Locate the cell with the specified text and output its (X, Y) center coordinate. 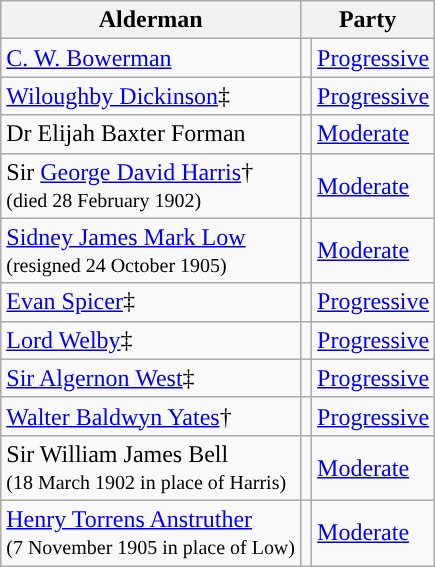
Lord Welby‡ (151, 340)
Sir William James Bell(18 March 1902 in place of Harris) (151, 468)
Sir Algernon West‡ (151, 378)
Dr Elijah Baxter Forman (151, 134)
Sidney James Mark Low (resigned 24 October 1905) (151, 250)
Alderman (151, 20)
Walter Baldwyn Yates† (151, 416)
Party (368, 20)
Evan Spicer‡ (151, 302)
Henry Torrens Anstruther(7 November 1905 in place of Low) (151, 532)
Wiloughby Dickinson‡ (151, 96)
C. W. Bowerman (151, 58)
Sir George David Harris†(died 28 February 1902) (151, 186)
